Capture the cell that displays the provided text and extract its (x, y) central coordinate. 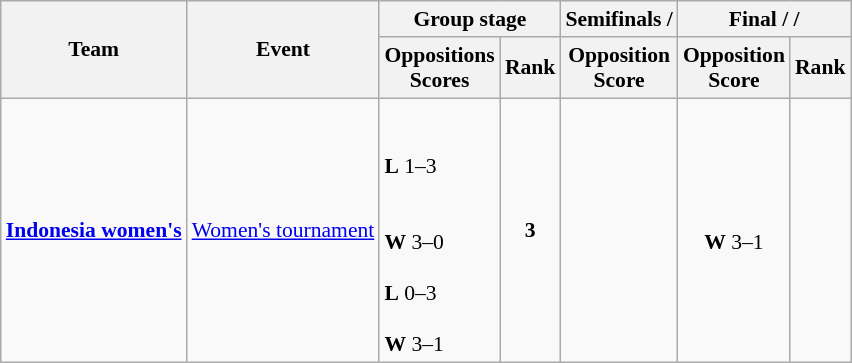
3 (530, 230)
Team (94, 50)
Event (284, 50)
Final / / (764, 19)
W 3–1 (734, 230)
OppositionsScores (440, 68)
Semifinals / (618, 19)
Women's tournament (284, 230)
Group stage (470, 19)
L 1–3 W 3–0 L 0–3 W 3–1 (440, 230)
Indonesia women's (94, 230)
